For the text-containing cell, return its midpoint in (x, y) coordinate format. 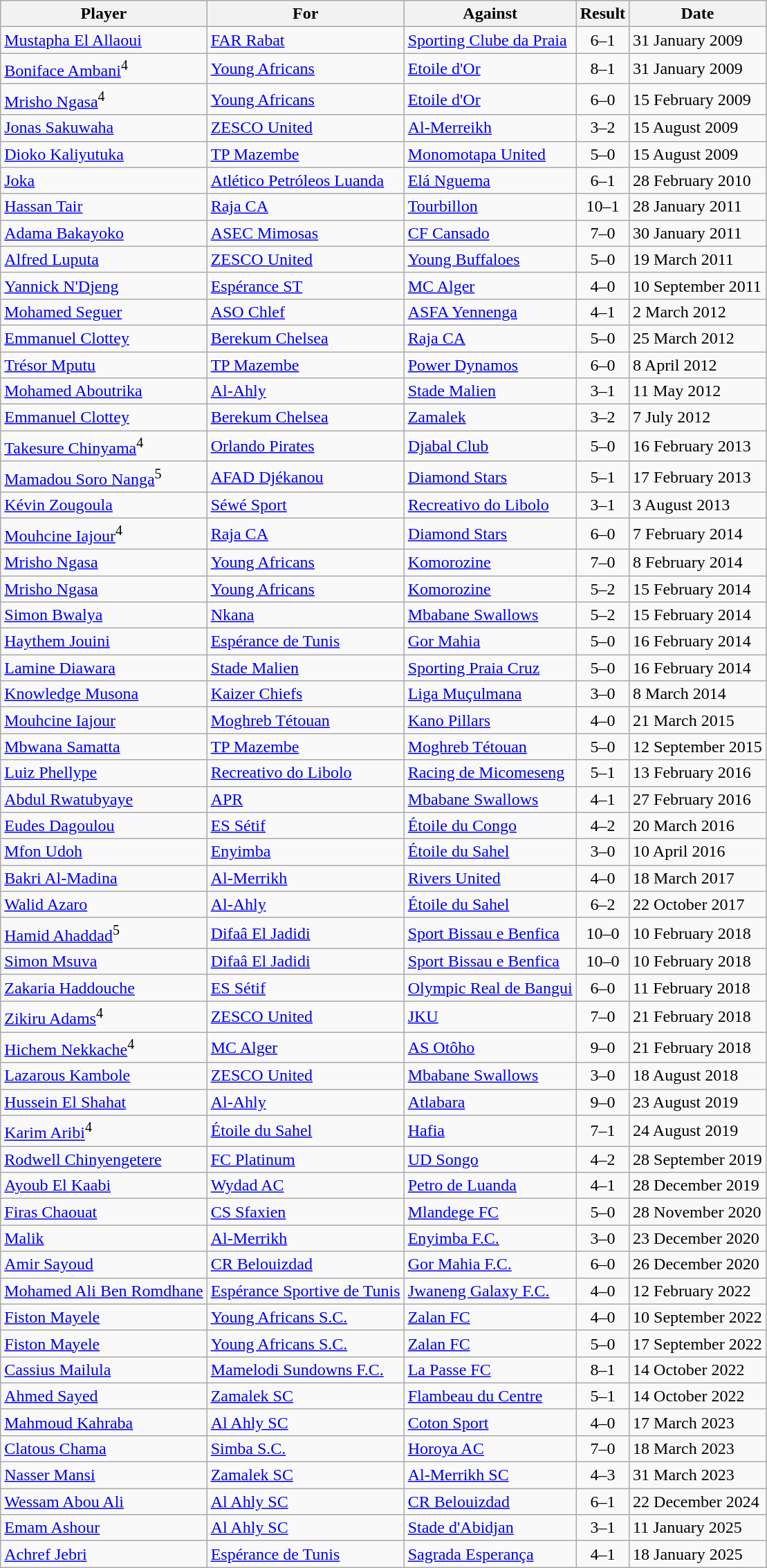
Mlandege FC (490, 1212)
Hichem Nekkache4 (104, 1048)
Séwé Sport (306, 505)
Racing de Micomeseng (490, 773)
Hamid Ahaddad5 (104, 933)
Hassan Tair (104, 207)
APR (306, 799)
Étoile du Congo (490, 825)
Nasser Mansi (104, 1475)
10 September 2011 (698, 286)
Gor Mahia F.C. (490, 1264)
10 September 2022 (698, 1317)
Mustapha El Allaoui (104, 40)
Achref Jebri (104, 1554)
28 November 2020 (698, 1212)
Bakri Al-Madina (104, 878)
Simon Bwalya (104, 615)
Jonas Sakuwaha (104, 128)
Mbwana Samatta (104, 747)
17 September 2022 (698, 1343)
Coton Sport (490, 1422)
Liga Muçulmana (490, 694)
Lamine Diawara (104, 668)
Ayoub El Kaabi (104, 1186)
Al-Merreikh (490, 128)
20 March 2016 (698, 825)
Wydad AC (306, 1186)
Power Dynamos (490, 365)
18 August 2018 (698, 1076)
6–2 (602, 904)
Sporting Praia Cruz (490, 668)
4–3 (602, 1475)
Enyimba F.C. (490, 1238)
Ahmed Sayed (104, 1396)
Abdul Rwatubyaye (104, 799)
FC Platinum (306, 1159)
Gor Mahia (490, 642)
11 May 2012 (698, 391)
Alfred Luputa (104, 259)
17 March 2023 (698, 1422)
Malik (104, 1238)
Hussein El Shahat (104, 1102)
26 December 2020 (698, 1264)
Mouhcine Iajour4 (104, 534)
12 February 2022 (698, 1291)
Joka (104, 180)
Firas Chaouat (104, 1212)
Takesure Chinyama4 (104, 447)
Walid Azaro (104, 904)
Petro de Luanda (490, 1186)
30 January 2011 (698, 233)
31 March 2023 (698, 1475)
Djabal Club (490, 447)
Karim Aribi4 (104, 1131)
Simba S.C. (306, 1448)
28 September 2019 (698, 1159)
Olympic Real de Bangui (490, 988)
17 February 2013 (698, 477)
Elá Nguema (490, 180)
12 September 2015 (698, 747)
28 December 2019 (698, 1186)
25 March 2012 (698, 338)
Date (698, 14)
23 August 2019 (698, 1102)
Orlando Pirates (306, 447)
Zamalek (490, 418)
11 February 2018 (698, 988)
18 March 2017 (698, 878)
Al-Merrikh SC (490, 1475)
8 April 2012 (698, 365)
15 February 2009 (698, 100)
Mohamed Ali Ben Romdhane (104, 1291)
Tourbillon (490, 207)
Sporting Clube da Praia (490, 40)
22 October 2017 (698, 904)
Against (490, 14)
24 August 2019 (698, 1131)
Mamadou Soro Nanga5 (104, 477)
Eudes Dagoulou (104, 825)
Hafia (490, 1131)
Rodwell Chinyengetere (104, 1159)
13 February 2016 (698, 773)
FAR Rabat (306, 40)
Horoya AC (490, 1448)
Knowledge Musona (104, 694)
Adama Bakayoko (104, 233)
16 February 2013 (698, 447)
18 January 2025 (698, 1554)
Boniface Ambani4 (104, 69)
Wessam Abou Ali (104, 1502)
Kano Pillars (490, 720)
ASO Chlef (306, 312)
ASEC Mimosas (306, 233)
Rivers United (490, 878)
Simon Msuva (104, 962)
8 March 2014 (698, 694)
AFAD Djékanou (306, 477)
Luiz Phellype (104, 773)
Kévin Zougoula (104, 505)
10 April 2016 (698, 852)
7 February 2014 (698, 534)
UD Songo (490, 1159)
Lazarous Kambole (104, 1076)
Mrisho Ngasa4 (104, 100)
Mamelodi Sundowns F.C. (306, 1370)
Cassius Mailula (104, 1370)
8 February 2014 (698, 562)
La Passe FC (490, 1370)
11 January 2025 (698, 1528)
Zikiru Adams4 (104, 1016)
Jwaneng Galaxy F.C. (490, 1291)
22 December 2024 (698, 1502)
Monomotapa United (490, 154)
7–1 (602, 1131)
Emam Ashour (104, 1528)
Nkana (306, 615)
Clatous Chama (104, 1448)
23 December 2020 (698, 1238)
Mouhcine Iajour (104, 720)
28 January 2011 (698, 207)
27 February 2016 (698, 799)
Sagrada Esperança (490, 1554)
Atlabara (490, 1102)
Mohamed Aboutrika (104, 391)
Espérance ST (306, 286)
Mahmoud Kahraba (104, 1422)
28 February 2010 (698, 180)
Yannick N'Djeng (104, 286)
CS Sfaxien (306, 1212)
ASFA Yennenga (490, 312)
Enyimba (306, 852)
2 March 2012 (698, 312)
Young Buffaloes (490, 259)
Kaizer Chiefs (306, 694)
21 March 2015 (698, 720)
7 July 2012 (698, 418)
10–1 (602, 207)
JKU (490, 1016)
18 March 2023 (698, 1448)
Mfon Udoh (104, 852)
Atlético Petróleos Luanda (306, 180)
Espérance Sportive de Tunis (306, 1291)
Dioko Kaliyutuka (104, 154)
For (306, 14)
CF Cansado (490, 233)
3 August 2013 (698, 505)
Amir Sayoud (104, 1264)
Mohamed Seguer (104, 312)
19 March 2011 (698, 259)
Zakaria Haddouche (104, 988)
Flambeau du Centre (490, 1396)
Player (104, 14)
Haythem Jouini (104, 642)
Trésor Mputu (104, 365)
Stade d'Abidjan (490, 1528)
AS Otôho (490, 1048)
Result (602, 14)
